Scan for the cell matching the given text and deliver its [x, y] coordinate at center. 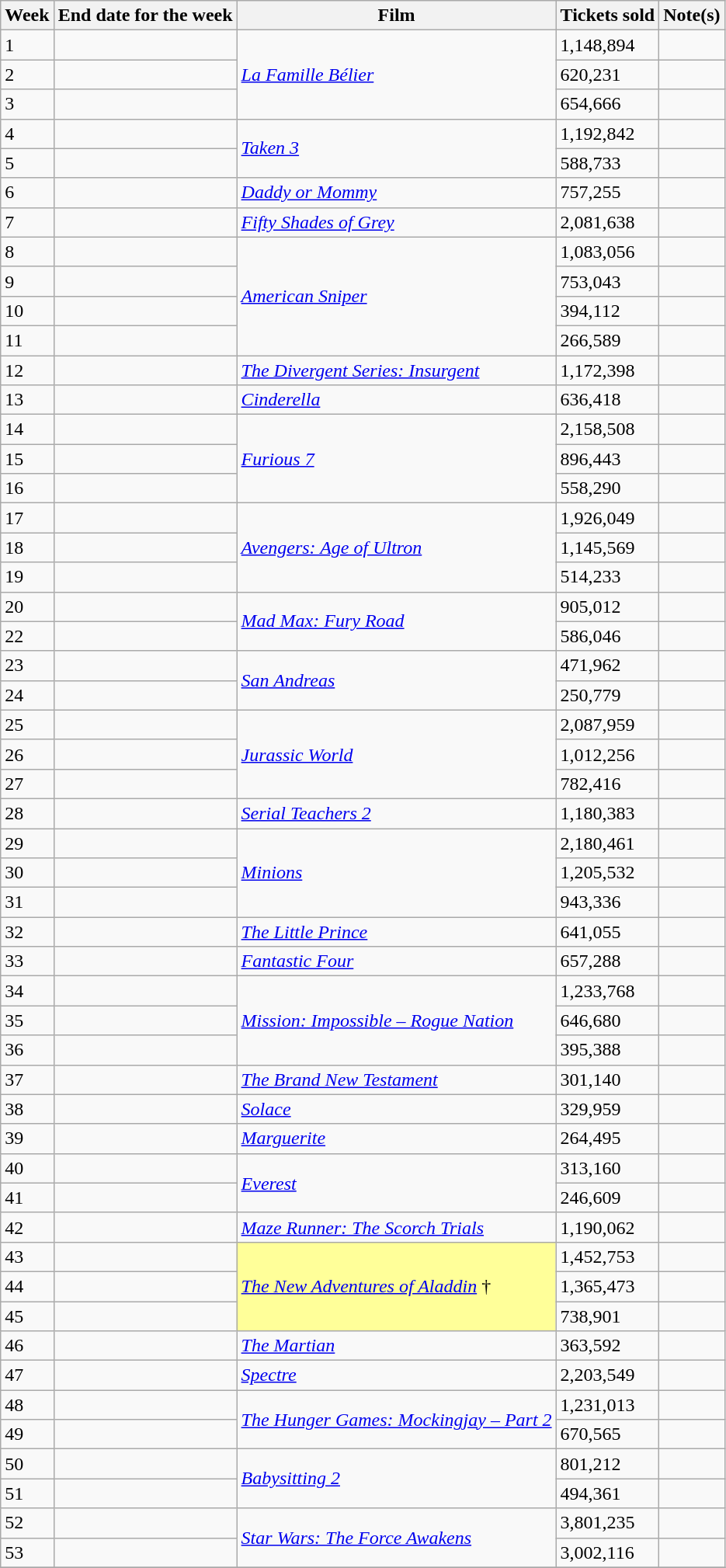
896,443 [607, 459]
San Andreas [396, 680]
Avengers: Age of Ultron [396, 548]
5 [27, 163]
1,452,753 [607, 1257]
2,180,461 [607, 843]
28 [27, 813]
301,140 [607, 1080]
Babysitting 2 [396, 1479]
588,733 [607, 163]
Marguerite [396, 1139]
2,081,638 [607, 222]
6 [27, 193]
Everest [396, 1183]
Fantastic Four [396, 961]
39 [27, 1139]
Week [27, 16]
250,779 [607, 695]
Tickets sold [607, 16]
Cinderella [396, 400]
395,388 [607, 1050]
8 [27, 252]
22 [27, 636]
45 [27, 1316]
The Hunger Games: Mockingjay – Part 2 [396, 1420]
Mission: Impossible – Rogue Nation [396, 1020]
American Sniper [396, 296]
Minions [396, 872]
943,336 [607, 902]
53 [27, 1552]
26 [27, 754]
40 [27, 1168]
558,290 [607, 488]
Mad Max: Fury Road [396, 621]
29 [27, 843]
The New Adventures of Aladdin † [396, 1286]
End date for the week [145, 16]
1,365,473 [607, 1286]
3 [27, 104]
1,192,842 [607, 134]
363,592 [607, 1346]
471,962 [607, 666]
Serial Teachers 2 [396, 813]
586,046 [607, 636]
38 [27, 1109]
646,680 [607, 1020]
18 [27, 548]
670,565 [607, 1434]
32 [27, 932]
654,666 [607, 104]
801,212 [607, 1464]
La Famille Bélier [396, 75]
16 [27, 488]
1,231,013 [607, 1405]
Maze Runner: The Scorch Trials [396, 1227]
41 [27, 1198]
636,418 [607, 400]
753,043 [607, 281]
1 [27, 45]
1,145,569 [607, 548]
30 [27, 873]
7 [27, 222]
48 [27, 1405]
1,180,383 [607, 813]
1,148,894 [607, 45]
The Martian [396, 1346]
10 [27, 311]
1,190,062 [607, 1227]
620,231 [607, 75]
13 [27, 400]
36 [27, 1050]
Solace [396, 1109]
35 [27, 1020]
394,112 [607, 311]
42 [27, 1227]
1,012,256 [607, 754]
9 [27, 281]
266,589 [607, 340]
2 [27, 75]
Star Wars: The Force Awakens [396, 1538]
3,002,116 [607, 1552]
3,801,235 [607, 1523]
50 [27, 1464]
27 [27, 784]
52 [27, 1523]
782,416 [607, 784]
24 [27, 695]
15 [27, 459]
246,609 [607, 1198]
2,158,508 [607, 429]
43 [27, 1257]
1,083,056 [607, 252]
19 [27, 577]
46 [27, 1346]
34 [27, 991]
12 [27, 370]
Furious 7 [396, 459]
1,172,398 [607, 370]
1,926,049 [607, 518]
4 [27, 134]
The Little Prince [396, 932]
33 [27, 961]
Fifty Shades of Grey [396, 222]
657,288 [607, 961]
31 [27, 902]
37 [27, 1080]
49 [27, 1434]
757,255 [607, 193]
2,087,959 [607, 725]
23 [27, 666]
47 [27, 1375]
264,495 [607, 1139]
313,160 [607, 1168]
641,055 [607, 932]
Daddy or Mommy [396, 193]
2,203,549 [607, 1375]
11 [27, 340]
Film [396, 16]
Taken 3 [396, 148]
17 [27, 518]
51 [27, 1493]
The Brand New Testament [396, 1080]
The Divergent Series: Insurgent [396, 370]
Spectre [396, 1375]
329,959 [607, 1109]
44 [27, 1286]
14 [27, 429]
20 [27, 607]
Jurassic World [396, 754]
514,233 [607, 577]
905,012 [607, 607]
494,361 [607, 1493]
Note(s) [692, 16]
1,205,532 [607, 873]
1,233,768 [607, 991]
25 [27, 725]
738,901 [607, 1316]
